Provide the [x, y] coordinate of the cell's center where the given text is located.  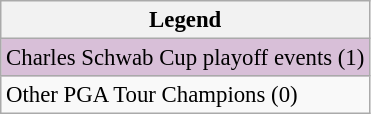
Charles Schwab Cup playoff events (1) [186, 58]
Legend [186, 20]
Other PGA Tour Champions (0) [186, 95]
